Detect which cell encompasses the target text, then output its [x, y] center coordinate. 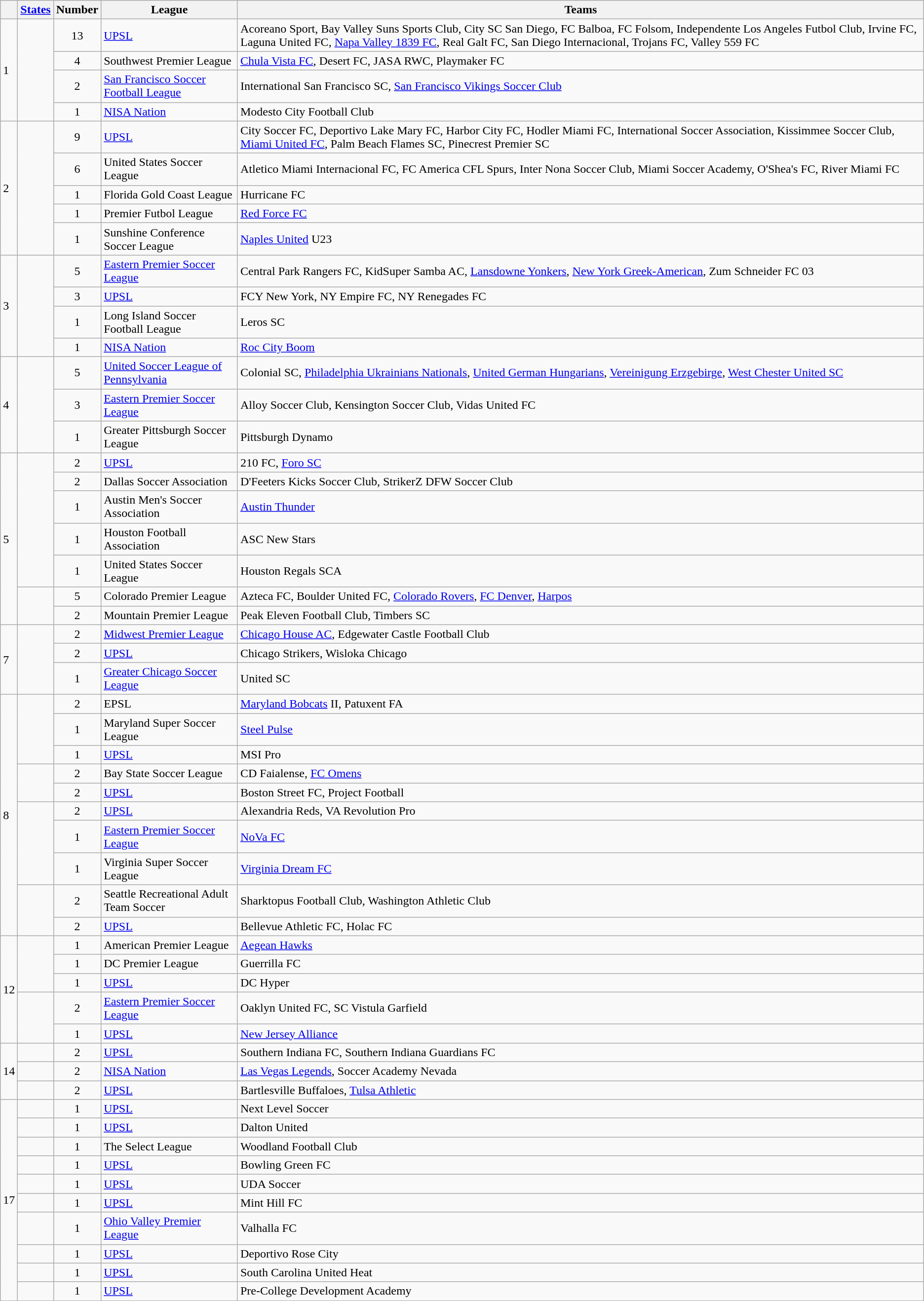
Sharktopus Football Club, Washington Athletic Club [580, 901]
Alloy Soccer Club, Kensington Soccer Club, Vidas United FC [580, 405]
Dalton United [580, 1128]
Dallas Soccer Association [170, 481]
Maryland Super Soccer League [170, 729]
San Francisco Soccer Football League [170, 86]
D'Feeters Kicks Soccer Club, StrikerZ DFW Soccer Club [580, 481]
Bellevue Athletic FC, Holac FC [580, 926]
17 [9, 1200]
Chicago Strikers, Wisloka Chicago [580, 653]
Bowling Green FC [580, 1165]
Midwest Premier League [170, 634]
Southern Indiana FC, Southern Indiana Guardians FC [580, 1052]
Next Level Soccer [580, 1109]
Virginia Super Soccer League [170, 869]
South Carolina United Heat [580, 1272]
Colorado Premier League [170, 596]
Houston Regals SCA [580, 571]
The Select League [170, 1146]
Boston Street FC, Project Football [580, 792]
Houston Football Association [170, 539]
Alexandria Reds, VA Revolution Pro [580, 811]
13 [77, 36]
Las Vegas Legends, Soccer Academy Nevada [580, 1071]
Colonial SC, Philadelphia Ukrainians Nationals, United German Hungarians, Vereinigung Erzgebirge, West Chester United SC [580, 373]
Austin Men's Soccer Association [170, 507]
Southwest Premier League [170, 61]
7 [9, 660]
6 [77, 169]
Maryland Bobcats II, Patuxent FA [580, 704]
Atletico Miami Internacional FC, FC America CFL Spurs, Inter Nona Soccer Club, Miami Soccer Academy, O'Shea's FC, River Miami FC [580, 169]
12 [9, 989]
Pre-College Development Academy [580, 1291]
DC Hyper [580, 983]
UDA Soccer [580, 1184]
Seattle Recreational Adult Team Soccer [170, 901]
8 [9, 815]
Valhalla FC [580, 1228]
210 FC, Foro SC [580, 463]
9 [77, 137]
Peak Eleven Football Club, Timbers SC [580, 615]
14 [9, 1071]
New Jersey Alliance [580, 1033]
Long Island Soccer Football League [170, 322]
Austin Thunder [580, 507]
Naples United U23 [580, 239]
Pittsburgh Dynamo [580, 437]
Number [77, 10]
States [36, 10]
Chula Vista FC, Desert FC, JASA RWC, Playmaker FC [580, 61]
Bartlesville Buffaloes, Tulsa Athletic [580, 1090]
Greater Chicago Soccer League [170, 678]
Leros SC [580, 322]
ASC New Stars [580, 539]
Premier Futbol League [170, 213]
EPSL [170, 704]
Central Park Rangers FC, KidSuper Samba AC, Lansdowne Yonkers, New York Greek-American, Zum Schneider FC 03 [580, 271]
Red Force FC [580, 213]
Sunshine Conference Soccer League [170, 239]
Florida Gold Coast League [170, 195]
Chicago House AC, Edgewater Castle Football Club [580, 634]
MSI Pro [580, 755]
Bay State Soccer League [170, 774]
United SC [580, 678]
Hurricane FC [580, 195]
Woodland Football Club [580, 1146]
Guerrilla FC [580, 964]
Steel Pulse [580, 729]
DC Premier League [170, 964]
Ohio Valley Premier League [170, 1228]
FCY New York, NY Empire FC, NY Renegades FC [580, 296]
International San Francisco SC, San Francisco Vikings Soccer Club [580, 86]
NoVa FC [580, 836]
Roc City Boom [580, 348]
Aegean Hawks [580, 945]
American Premier League [170, 945]
Mint Hill FC [580, 1203]
Mountain Premier League [170, 615]
Oaklyn United FC, SC Vistula Garfield [580, 1008]
Azteca FC, Boulder United FC, Colorado Rovers, FC Denver, Harpos [580, 596]
Teams [580, 10]
Modesto City Football Club [580, 112]
United Soccer League of Pennsylvania [170, 373]
CD Faialense, FC Omens [580, 774]
Greater Pittsburgh Soccer League [170, 437]
League [170, 10]
Virginia Dream FC [580, 869]
Deportivo Rose City [580, 1254]
